Search for the cell housing the specified text and yield its [x, y] center coordinate. 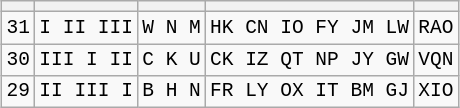
29 [18, 91]
C K U [172, 60]
30 [18, 60]
VQN [436, 60]
31 [18, 28]
HK CN IO FY JM LW [309, 28]
W N M [172, 28]
B H N [172, 91]
II III I [86, 91]
FR LY OX IT BM GJ [309, 91]
III I II [86, 60]
RAO [436, 28]
CK IZ QT NP JY GW [309, 60]
I II III [86, 28]
XIO [436, 91]
